Output the [X, Y] coordinate of the center of the cell containing the given text.  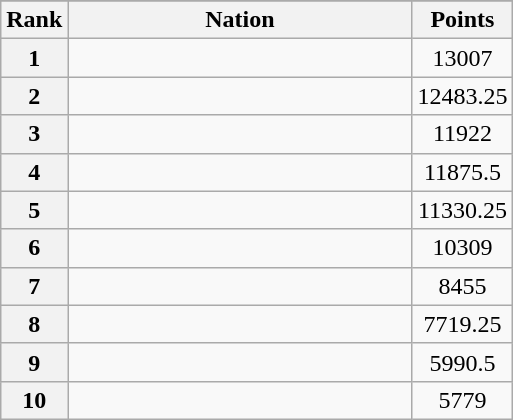
2 [34, 96]
11330.25 [462, 210]
6 [34, 248]
10 [34, 400]
5990.5 [462, 362]
7719.25 [462, 324]
12483.25 [462, 96]
5779 [462, 400]
9 [34, 362]
13007 [462, 58]
1 [34, 58]
4 [34, 172]
5 [34, 210]
8 [34, 324]
Nation [240, 20]
7 [34, 286]
Rank [34, 20]
11922 [462, 134]
Points [462, 20]
8455 [462, 286]
3 [34, 134]
11875.5 [462, 172]
10309 [462, 248]
